Identify which cell holds the provided text, then report its [x, y] central coordinate. 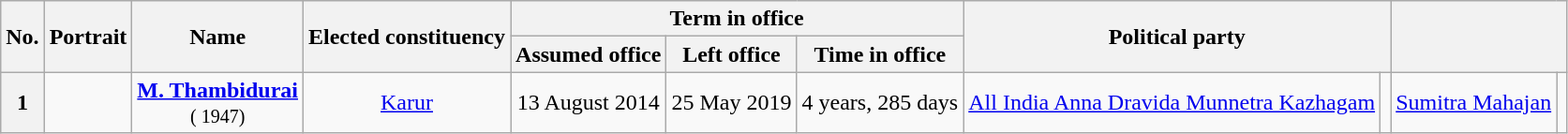
No. [22, 37]
Portrait [88, 37]
13 August 2014 [589, 103]
Elected constituency [407, 37]
Name [217, 37]
4 years, 285 days [880, 103]
Term in office [737, 19]
Sumitra Mahajan [1473, 103]
25 May 2019 [731, 103]
M. Thambidurai( 1947) [217, 103]
1 [22, 103]
Time in office [880, 54]
Karur [407, 103]
Assumed office [589, 54]
Political party [1177, 37]
Left office [731, 54]
All India Anna Dravida Munnetra Kazhagam [1172, 103]
